Capture the cell that displays the provided text and extract its (x, y) central coordinate. 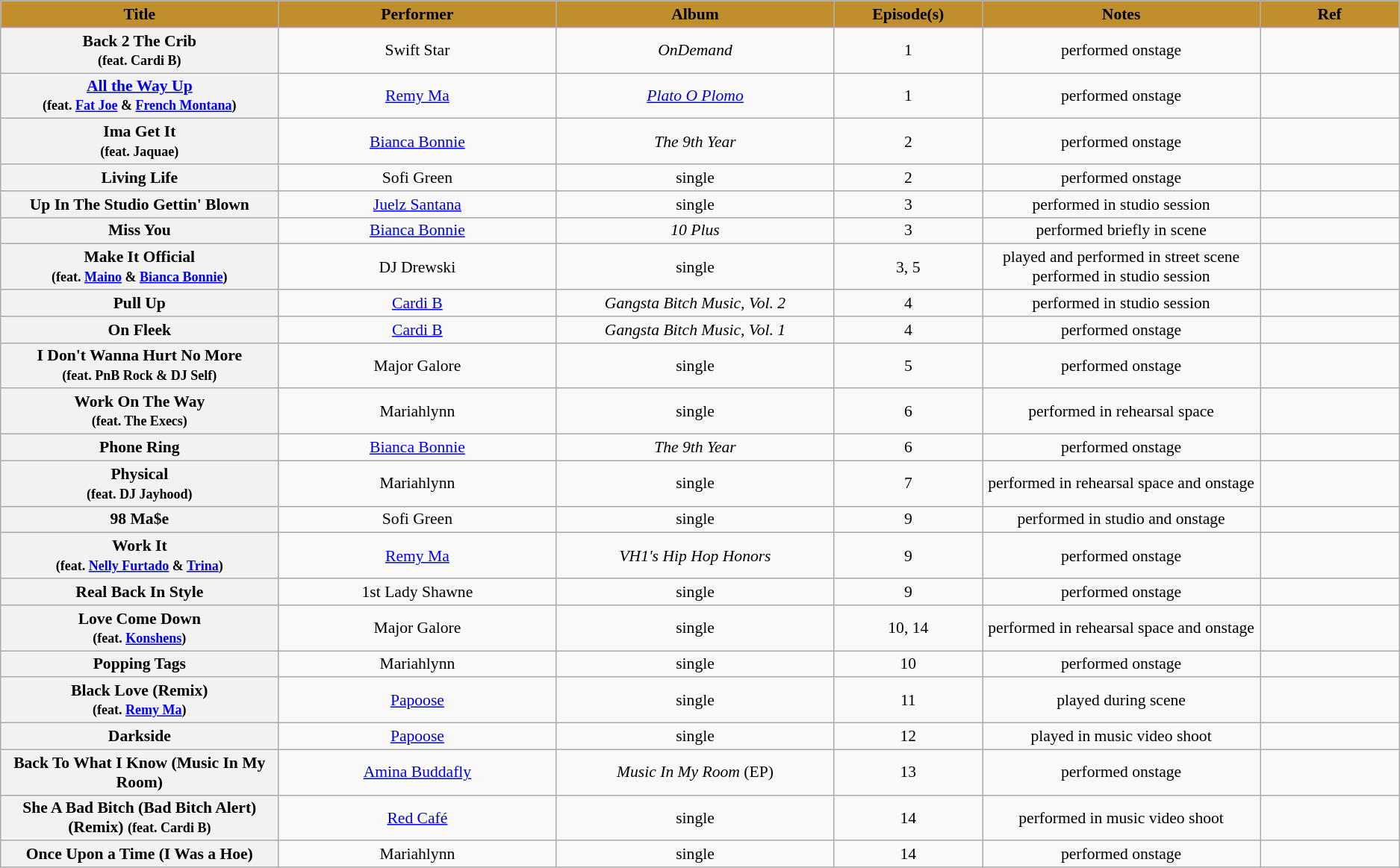
performed in music video shoot (1121, 818)
played and performed in street scene performed in studio session (1121, 267)
10, 14 (908, 628)
Physical (feat. DJ Jayhood) (140, 484)
performed in studio and onstage (1121, 519)
Episode(s) (908, 14)
Black Love (Remix) (feat. Remy Ma) (140, 700)
Performer (417, 14)
1st Lady Shawne (417, 592)
10 Plus (695, 231)
Pull Up (140, 303)
10 (908, 664)
13 (908, 772)
I Don't Wanna Hurt No More (feat. PnB Rock & DJ Self) (140, 366)
7 (908, 484)
played in music video shoot (1121, 737)
OnDemand (695, 51)
Plato O Plomo (695, 96)
Ima Get It (feat. Jaquae) (140, 142)
Once Upon a Time (I Was a Hoe) (140, 855)
Love Come Down (feat. Konshens) (140, 628)
On Fleek (140, 330)
Make It Official (feat. Maino & Bianca Bonnie) (140, 267)
Notes (1121, 14)
Juelz Santana (417, 204)
Amina Buddafly (417, 772)
All the Way Up (feat. Fat Joe & French Montana) (140, 96)
Back 2 The Crib (feat. Cardi B) (140, 51)
Up In The Studio Gettin' Blown (140, 204)
VH1's Hip Hop Honors (695, 555)
5 (908, 366)
Popping Tags (140, 664)
She A Bad Bitch (Bad Bitch Alert) (Remix) (feat. Cardi B) (140, 818)
Swift Star (417, 51)
Ref (1330, 14)
DJ Drewski (417, 267)
Real Back In Style (140, 592)
Work On The Way (feat. The Execs) (140, 412)
Living Life (140, 178)
performed briefly in scene (1121, 231)
Red Café (417, 818)
Back To What I Know (Music In My Room) (140, 772)
Work It (feat. Nelly Furtado & Trina) (140, 555)
Miss You (140, 231)
Gangsta Bitch Music, Vol. 2 (695, 303)
played during scene (1121, 700)
11 (908, 700)
Title (140, 14)
98 Ma$e (140, 519)
12 (908, 737)
performed in rehearsal space (1121, 412)
Gangsta Bitch Music, Vol. 1 (695, 330)
Darkside (140, 737)
3, 5 (908, 267)
Album (695, 14)
Music In My Room (EP) (695, 772)
Phone Ring (140, 448)
